Determine the [X, Y] coordinate at the center of the cell enclosing the given text.  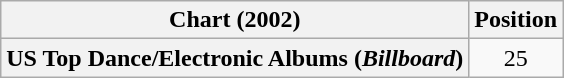
Chart (2002) [235, 20]
Position [516, 20]
US Top Dance/Electronic Albums (Billboard) [235, 58]
25 [516, 58]
